Detect which cell encompasses the target text, then output its (X, Y) center coordinate. 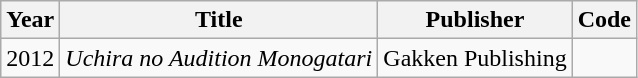
Title (219, 20)
Year (30, 20)
Gakken Publishing (475, 58)
2012 (30, 58)
Uchira no Audition Monogatari (219, 58)
Publisher (475, 20)
Code (604, 20)
